Find where the given text appears and provide that cell's center as [x, y] coordinate. 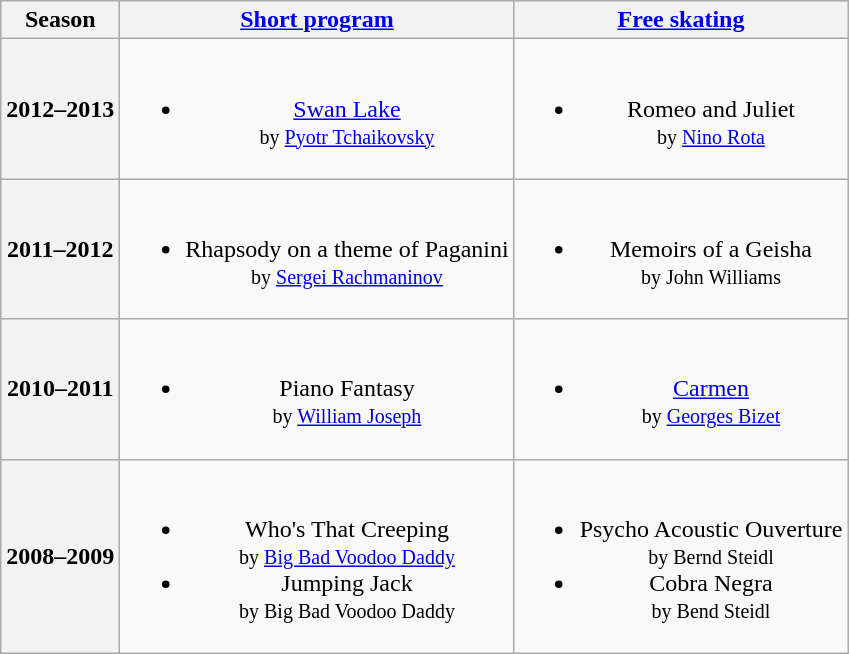
Carmen by Georges Bizet [681, 389]
2011–2012 [60, 249]
Free skating [681, 20]
Psycho Acoustic Ouverture by Bernd Steidl Cobra Negra by Bend Steidl [681, 556]
Short program [317, 20]
2012–2013 [60, 109]
Who's That Creeping by Big Bad Voodoo Daddy Jumping Jack by Big Bad Voodoo Daddy [317, 556]
Piano Fantasy by William Joseph [317, 389]
Swan Lake by Pyotr Tchaikovsky [317, 109]
Romeo and Juliet by Nino Rota [681, 109]
2008–2009 [60, 556]
Rhapsody on a theme of Paganini by Sergei Rachmaninov [317, 249]
2010–2011 [60, 389]
Season [60, 20]
Memoirs of a Geisha by John Williams [681, 249]
